Return the [X, Y] coordinate for the center point of the cell that contains the specified text.  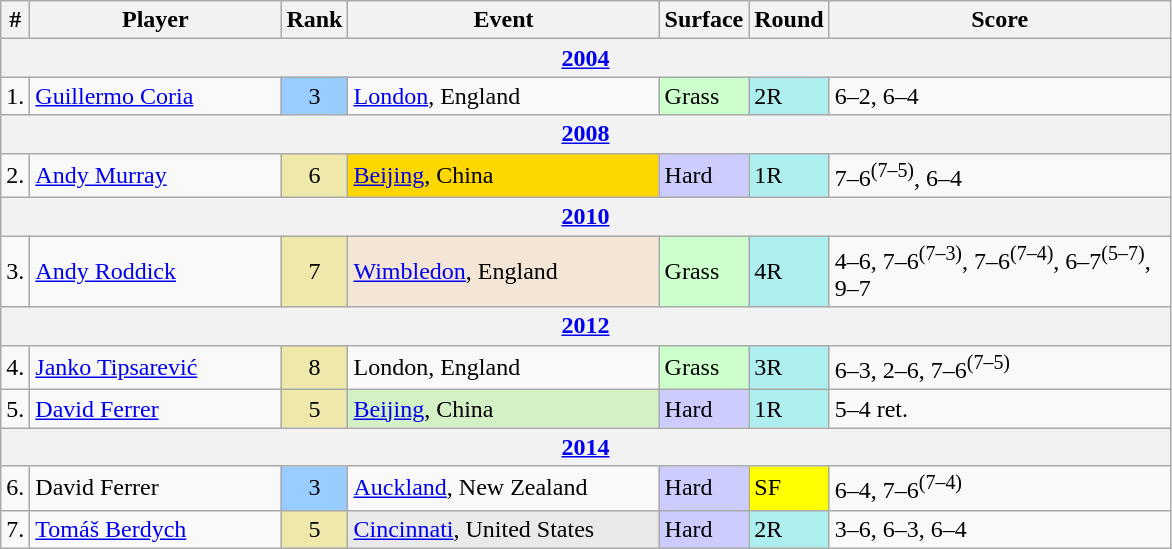
4–6, 7–6(7–3), 7–6(7–4), 6–7(5–7), 9–7 [1000, 272]
Round [789, 20]
4R [789, 272]
6. [16, 488]
6–2, 6–4 [1000, 96]
3. [16, 272]
1. [16, 96]
Cincinnati, United States [504, 529]
8 [314, 368]
5–4 ret. [1000, 409]
SF [789, 488]
Andy Roddick [156, 272]
3R [789, 368]
7–6(7–5), 6–4 [1000, 176]
Janko Tipsarević [156, 368]
3–6, 6–3, 6–4 [1000, 529]
Tomáš Berdych [156, 529]
Event [504, 20]
6 [314, 176]
Surface [704, 20]
6–3, 2–6, 7–6(7–5) [1000, 368]
2. [16, 176]
7 [314, 272]
2010 [586, 217]
4. [16, 368]
2014 [586, 447]
# [16, 20]
Player [156, 20]
Wimbledon, England [504, 272]
6–4, 7–6(7–4) [1000, 488]
7. [16, 529]
2008 [586, 134]
2004 [586, 58]
Andy Murray [156, 176]
Rank [314, 20]
Score [1000, 20]
Guillermo Coria [156, 96]
2012 [586, 326]
5. [16, 409]
Auckland, New Zealand [504, 488]
